Capture the cell that displays the provided text and extract its [x, y] central coordinate. 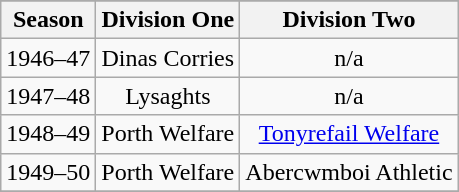
Season [48, 20]
1947–48 [48, 96]
Lysaghts [168, 96]
Division One [168, 20]
Tonyrefail Welfare [349, 134]
Division Two [349, 20]
1949–50 [48, 172]
1946–47 [48, 58]
1948–49 [48, 134]
Abercwmboi Athletic [349, 172]
Dinas Corries [168, 58]
